Scan for the cell matching the given text and deliver its [x, y] coordinate at center. 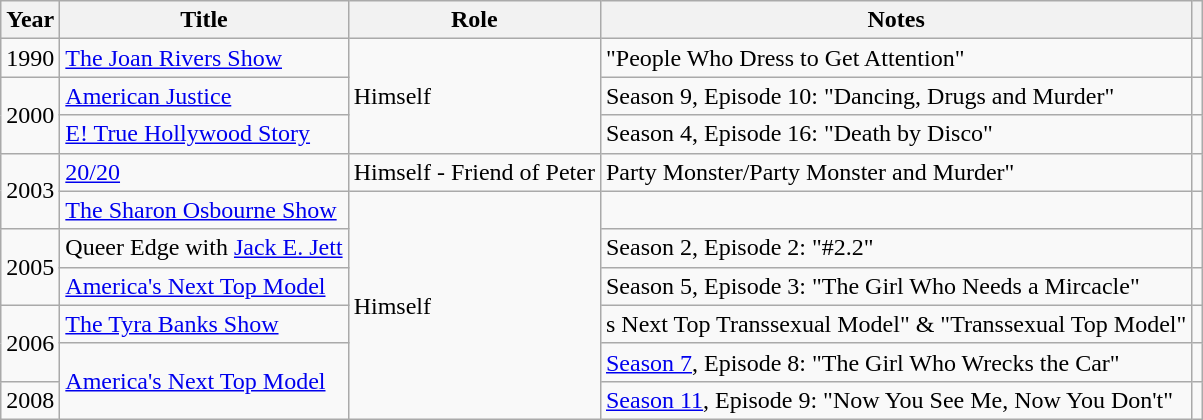
American Justice [204, 96]
E! True Hollywood Story [204, 134]
20/20 [204, 172]
Role [474, 20]
2008 [30, 400]
Season 11, Episode 9: "Now You See Me, Now You Don't" [896, 400]
"People Who Dress to Get Attention" [896, 58]
s Next Top Transsexual Model" & "Transsexual Top Model" [896, 324]
Season 2, Episode 2: "#2.2" [896, 248]
2003 [30, 191]
2005 [30, 267]
Party Monster/Party Monster and Murder" [896, 172]
Title [204, 20]
The Tyra Banks Show [204, 324]
Season 7, Episode 8: "The Girl Who Wrecks the Car" [896, 362]
The Joan Rivers Show [204, 58]
The Sharon Osbourne Show [204, 210]
2006 [30, 343]
Himself - Friend of Peter [474, 172]
Season 4, Episode 16: "Death by Disco" [896, 134]
2000 [30, 115]
Year [30, 20]
Season 9, Episode 10: "Dancing, Drugs and Murder" [896, 96]
Season 5, Episode 3: "The Girl Who Needs a Mircacle" [896, 286]
1990 [30, 58]
Queer Edge with Jack E. Jett [204, 248]
Notes [896, 20]
